Extract the [X, Y] coordinate from the center of the cell holding the provided text.  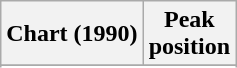
Peak position [189, 34]
Chart (1990) [72, 34]
